Scan for the cell matching the given text and deliver its [X, Y] coordinate at center. 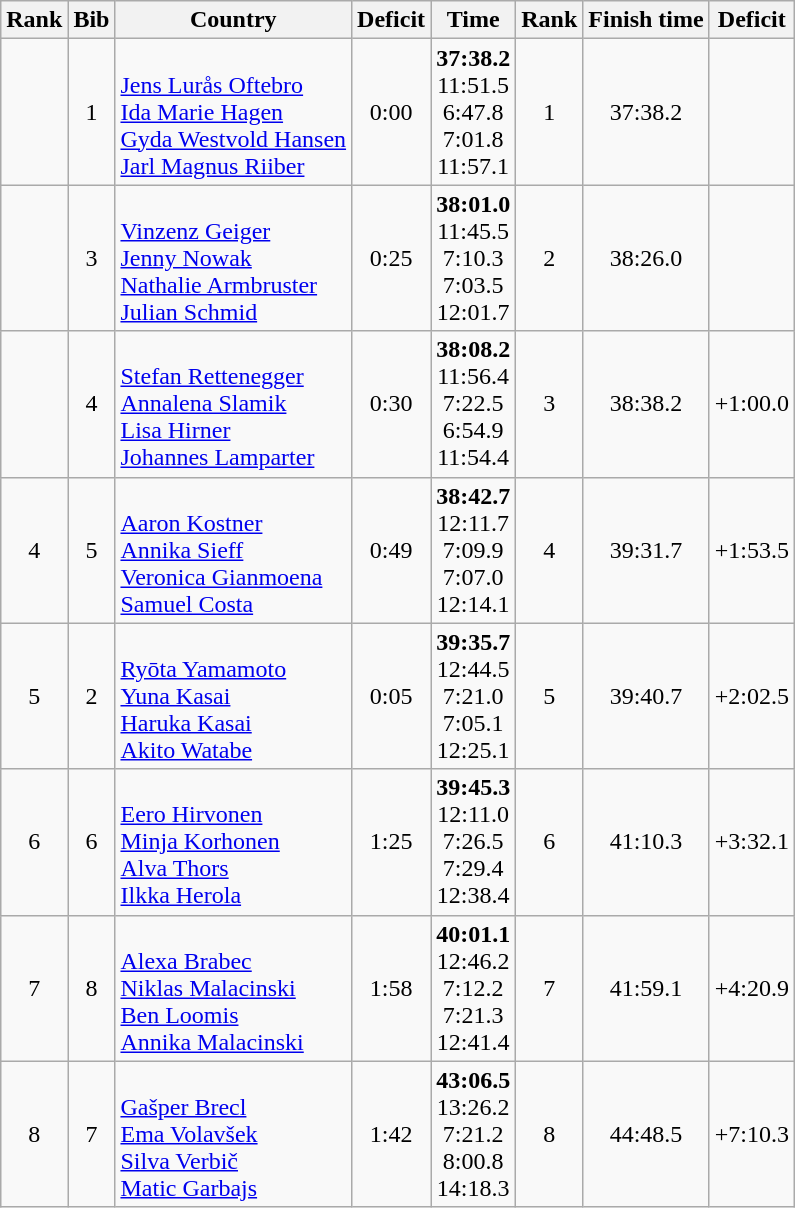
0:05 [392, 696]
44:48.5 [646, 1134]
39:45.312:11.07:26.57:29.412:38.4 [474, 842]
38:01.011:45.57:10.37:03.512:01.7 [474, 258]
37:38.2 [646, 112]
39:31.7 [646, 550]
43:06.513:26.27:21.28:00.814:18.3 [474, 1134]
38:42.712:11.77:09.97:07.012:14.1 [474, 550]
0:30 [392, 404]
37:38.211:51.56:47.87:01.811:57.1 [474, 112]
Time [474, 20]
+2:02.5 [752, 696]
38:38.2 [646, 404]
0:25 [392, 258]
Alexa BrabecNiklas MalacinskiBen LoomisAnnika Malacinski [234, 988]
Vinzenz GeigerJenny NowakNathalie ArmbrusterJulian Schmid [234, 258]
38:08.211:56.47:22.56:54.911:54.4 [474, 404]
+1:00.0 [752, 404]
Stefan RetteneggerAnnalena SlamikLisa HirnerJohannes Lamparter [234, 404]
1:42 [392, 1134]
+7:10.3 [752, 1134]
Gašper BreclEma VolavšekSilva VerbičMatic Garbajs [234, 1134]
39:40.7 [646, 696]
38:26.0 [646, 258]
Ryōta YamamotoYuna KasaiHaruka KasaiAkito Watabe [234, 696]
39:35.712:44.57:21.07:05.112:25.1 [474, 696]
1:25 [392, 842]
+1:53.5 [752, 550]
41:10.3 [646, 842]
Bib [92, 20]
40:01.112:46.27:12.27:21.312:41.4 [474, 988]
41:59.1 [646, 988]
Aaron KostnerAnnika SieffVeronica GianmoenaSamuel Costa [234, 550]
Eero HirvonenMinja KorhonenAlva ThorsIlkka Herola [234, 842]
Country [234, 20]
+4:20.9 [752, 988]
0:49 [392, 550]
+3:32.1 [752, 842]
Finish time [646, 20]
1:58 [392, 988]
0:00 [392, 112]
Jens Lurås OftebroIda Marie HagenGyda Westvold HansenJarl Magnus Riiber [234, 112]
